Locate the cell with the specified text and output its [x, y] center coordinate. 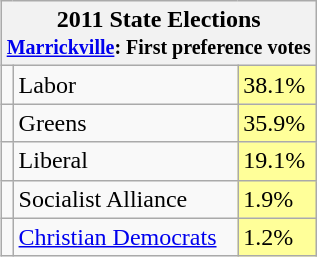
Christian Democrats [126, 237]
Labor [126, 85]
Greens [126, 123]
38.1% [278, 85]
35.9% [278, 123]
19.1% [278, 161]
1.9% [278, 199]
2011 State ElectionsMarrickville: First preference votes [158, 34]
Socialist Alliance [126, 199]
1.2% [278, 237]
Liberal [126, 161]
